Search for the cell housing the specified text and yield its (x, y) center coordinate. 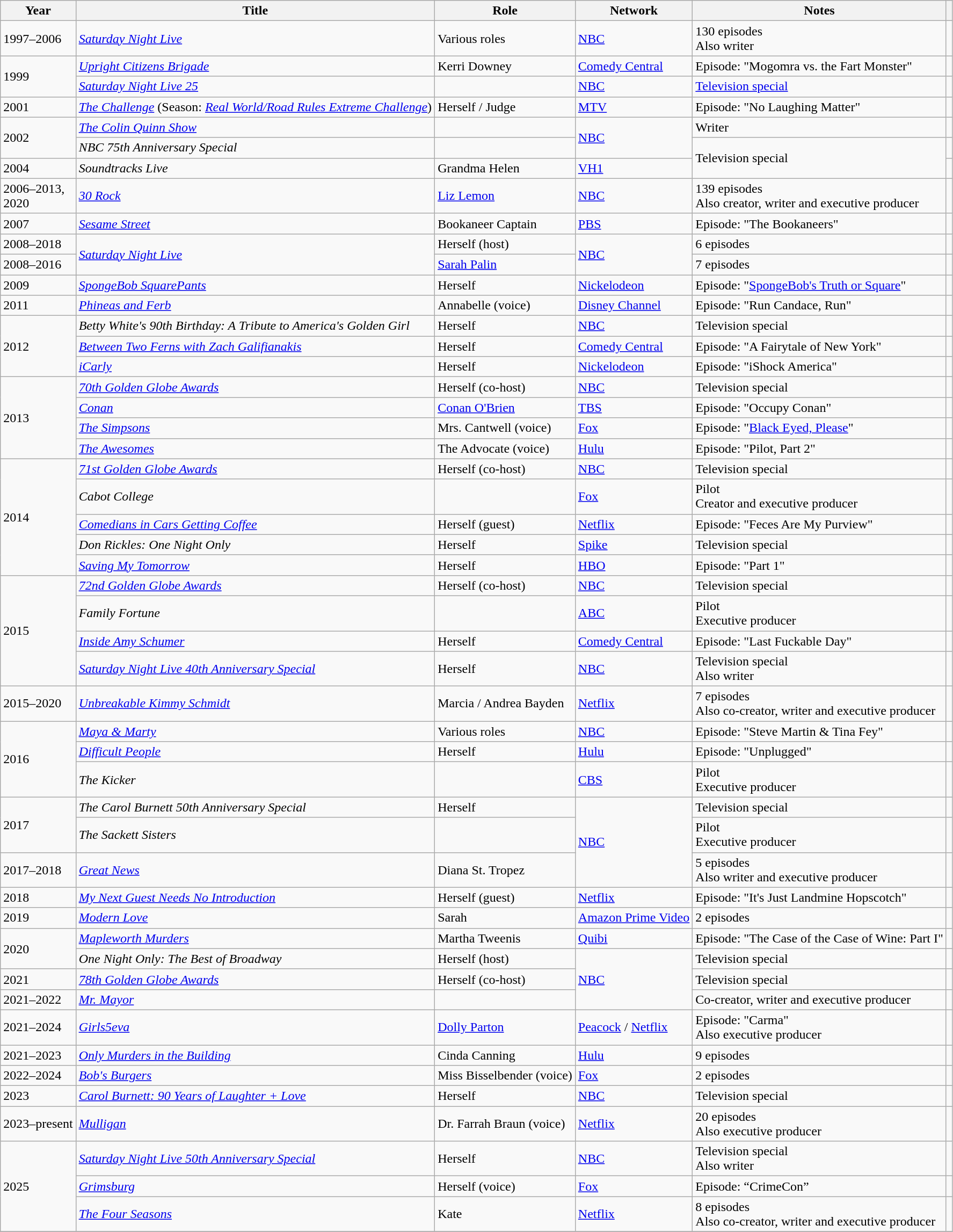
30 Rock (256, 195)
2015–2020 (38, 704)
Episode: "Carma"Also executive producer (819, 1027)
Modern Love (256, 918)
2021–2022 (38, 999)
Mapleworth Murders (256, 938)
2021 (38, 979)
2015 (38, 631)
My Next Guest Needs No Introduction (256, 897)
2025 (38, 1186)
Episode: “CrimeCon” (819, 1186)
Difficult People (256, 752)
SpongeBob SquarePants (256, 285)
2011 (38, 306)
2019 (38, 918)
The Challenge (Season: Real World/Road Rules Extreme Challenge) (256, 107)
1999 (38, 76)
Great News (256, 870)
Episode: "Run Candace, Run" (819, 306)
Disney Channel (634, 306)
Dr. Farrah Braun (voice) (505, 1124)
2017–2018 (38, 870)
Herself (voice) (505, 1186)
Saving My Tomorrow (256, 565)
2018 (38, 897)
Peacock / Netflix (634, 1027)
The Advocate (voice) (505, 448)
Diana St. Tropez (505, 870)
Don Rickles: One Night Only (256, 545)
6 episodes (819, 244)
Saturday Night Live 25 (256, 86)
Carol Burnett: 90 Years of Laughter + Love (256, 1096)
Episode: "SpongeBob's Truth or Square" (819, 285)
Soundtracks Live (256, 168)
Episode: "iShock America" (819, 367)
Cabot College (256, 496)
Sesame Street (256, 223)
Notes (819, 11)
7 episodes (819, 264)
78th Golden Globe Awards (256, 979)
Episode: "Unplugged" (819, 752)
Comedians in Cars Getting Coffee (256, 524)
Amazon Prime Video (634, 918)
Episode: "No Laughing Matter" (819, 107)
Inside Amy Schumer (256, 641)
130 episodesAlso writer (819, 39)
Episode: "A Fairytale of New York" (819, 346)
2007 (38, 223)
Miss Bisselbender (voice) (505, 1076)
2017 (38, 825)
ABC (634, 613)
8 episodesAlso co-creator, writer and executive producer (819, 1214)
Liz Lemon (505, 195)
The Four Seasons (256, 1214)
Role (505, 11)
The Kicker (256, 780)
Saturday Night Live 50th Anniversary Special (256, 1159)
Annabelle (voice) (505, 306)
139 episodesAlso creator, writer and executive producer (819, 195)
2012 (38, 346)
1997–2006 (38, 39)
Phineas and Ferb (256, 306)
Girls5eva (256, 1027)
Upright Citizens Brigade (256, 66)
Sarah Palin (505, 264)
Spike (634, 545)
TBS (634, 408)
71st Golden Globe Awards (256, 469)
Bookaneer Captain (505, 223)
20 episodesAlso executive producer (819, 1124)
Family Fortune (256, 613)
Betty White's 90th Birthday: A Tribute to America's Golden Girl (256, 326)
Unbreakable Kimmy Schmidt (256, 704)
Episode: "It's Just Landmine Hopscotch" (819, 897)
Grimsburg (256, 1186)
2023 (38, 1096)
2021–2023 (38, 1055)
7 episodesAlso co-creator, writer and executive producer (819, 704)
Sarah (505, 918)
The Simpsons (256, 428)
Episode: "Pilot, Part 2" (819, 448)
Mulligan (256, 1124)
PBS (634, 223)
Episode: "Steve Martin & Tina Fey" (819, 731)
Conan O'Brien (505, 408)
Martha Tweenis (505, 938)
One Night Only: The Best of Broadway (256, 959)
The Sackett Sisters (256, 835)
72nd Golden Globe Awards (256, 585)
2022–2024 (38, 1076)
Marcia / Andrea Bayden (505, 704)
Bob's Burgers (256, 1076)
HBO (634, 565)
2008–2016 (38, 264)
Cinda Canning (505, 1055)
2002 (38, 137)
Episode: "The Case of the Case of Wine: Part I" (819, 938)
2006–2013,2020 (38, 195)
2008–2018 (38, 244)
Grandma Helen (505, 168)
Quibi (634, 938)
2021–2024 (38, 1027)
Title (256, 11)
9 episodes (819, 1055)
Episode: "Feces Are My Purview" (819, 524)
Network (634, 11)
Episode: "The Bookaneers" (819, 223)
CBS (634, 780)
Mrs. Cantwell (voice) (505, 428)
Maya & Marty (256, 731)
Episode: "Black Eyed, Please" (819, 428)
2016 (38, 759)
The Awesomes (256, 448)
Dolly Parton (505, 1027)
Episode: "Part 1" (819, 565)
Herself / Judge (505, 107)
Episode: "Last Fuckable Day" (819, 641)
The Carol Burnett 50th Anniversary Special (256, 807)
Episode: "Mogomra vs. the Fart Monster" (819, 66)
Kerri Downey (505, 66)
NBC 75th Anniversary Special (256, 148)
MTV (634, 107)
Kate (505, 1214)
5 episodesAlso writer and executive producer (819, 870)
70th Golden Globe Awards (256, 387)
VH1 (634, 168)
Only Murders in the Building (256, 1055)
Saturday Night Live 40th Anniversary Special (256, 669)
2023–present (38, 1124)
The Colin Quinn Show (256, 127)
2001 (38, 107)
Conan (256, 408)
PilotCreator and executive producer (819, 496)
2014 (38, 517)
2013 (38, 418)
Writer (819, 127)
2020 (38, 948)
iCarly (256, 367)
Year (38, 11)
Mr. Mayor (256, 999)
Episode: "Occupy Conan" (819, 408)
2009 (38, 285)
Between Two Ferns with Zach Galifianakis (256, 346)
Co-creator, writer and executive producer (819, 999)
2004 (38, 168)
